Locate the cell with the specified text and output its [X, Y] center coordinate. 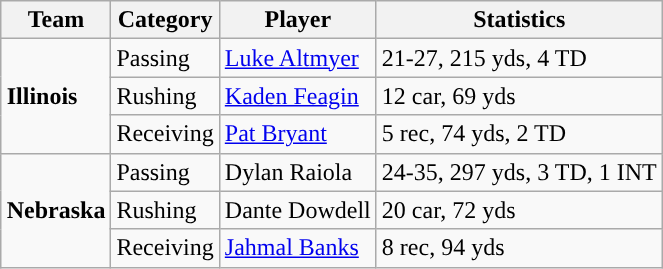
Jahmal Banks [298, 248]
Player [298, 20]
8 rec, 94 yds [519, 248]
Illinois [56, 96]
Team [56, 20]
Pat Bryant [298, 134]
Luke Altmyer [298, 58]
5 rec, 74 yds, 2 TD [519, 134]
24-35, 297 yds, 3 TD, 1 INT [519, 172]
Nebraska [56, 210]
21-27, 215 yds, 4 TD [519, 58]
Kaden Feagin [298, 96]
12 car, 69 yds [519, 96]
Statistics [519, 20]
20 car, 72 yds [519, 210]
Dylan Raiola [298, 172]
Dante Dowdell [298, 210]
Category [165, 20]
